Locate the cell with the specified text and output its [X, Y] center coordinate. 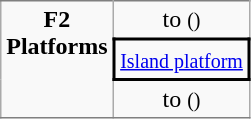
Island platform [182, 60]
F2Platforms [58, 60]
